Determine the (X, Y) coordinate at the center of the cell enclosing the given text.  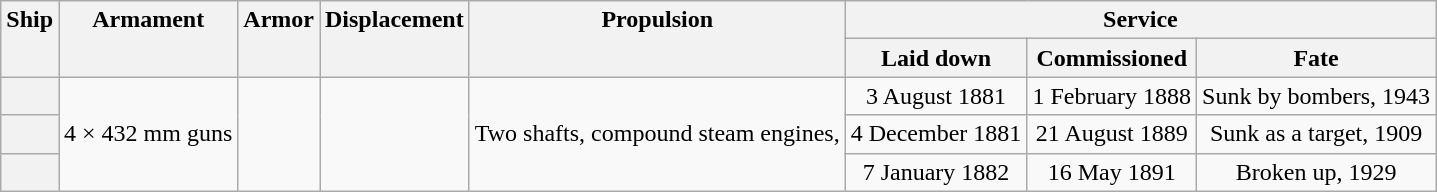
16 May 1891 (1112, 172)
Ship (30, 39)
4 × 432 mm guns (148, 134)
4 December 1881 (936, 134)
Broken up, 1929 (1316, 172)
Propulsion (657, 39)
Sunk by bombers, 1943 (1316, 96)
Service (1140, 20)
Armor (279, 39)
3 August 1881 (936, 96)
7 January 1882 (936, 172)
Two shafts, compound steam engines, (657, 134)
1 February 1888 (1112, 96)
Fate (1316, 58)
Sunk as a target, 1909 (1316, 134)
Armament (148, 39)
Displacement (395, 39)
21 August 1889 (1112, 134)
Commissioned (1112, 58)
Laid down (936, 58)
